Determine the [x, y] coordinate at the center of the cell enclosing the given text.  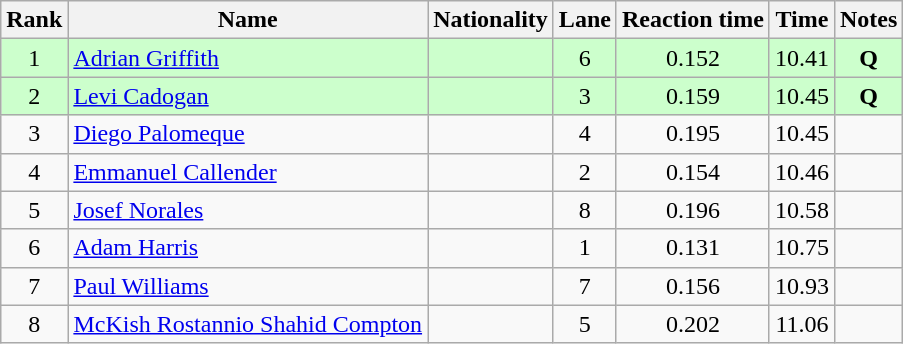
0.195 [692, 134]
0.131 [692, 248]
Diego Palomeque [248, 134]
0.156 [692, 286]
0.202 [692, 324]
Adrian Griffith [248, 58]
0.152 [692, 58]
10.93 [802, 286]
10.41 [802, 58]
10.46 [802, 172]
10.75 [802, 248]
Notes [868, 20]
11.06 [802, 324]
Rank [34, 20]
Nationality [491, 20]
10.58 [802, 210]
Josef Norales [248, 210]
Lane [584, 20]
Reaction time [692, 20]
Paul Williams [248, 286]
Emmanuel Callender [248, 172]
0.196 [692, 210]
Name [248, 20]
Levi Cadogan [248, 96]
Adam Harris [248, 248]
Time [802, 20]
McKish Rostannio Shahid Compton [248, 324]
0.154 [692, 172]
0.159 [692, 96]
